Capture the cell that displays the provided text and extract its (X, Y) central coordinate. 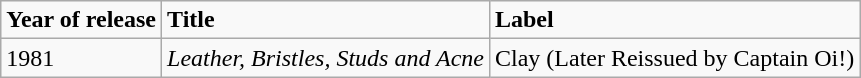
Label (674, 20)
Year of release (82, 20)
Title (326, 20)
1981 (82, 58)
Leather, Bristles, Studs and Acne (326, 58)
Clay (Later Reissued by Captain Oi!) (674, 58)
